Extract the [x, y] coordinate from the center of the cell holding the provided text.  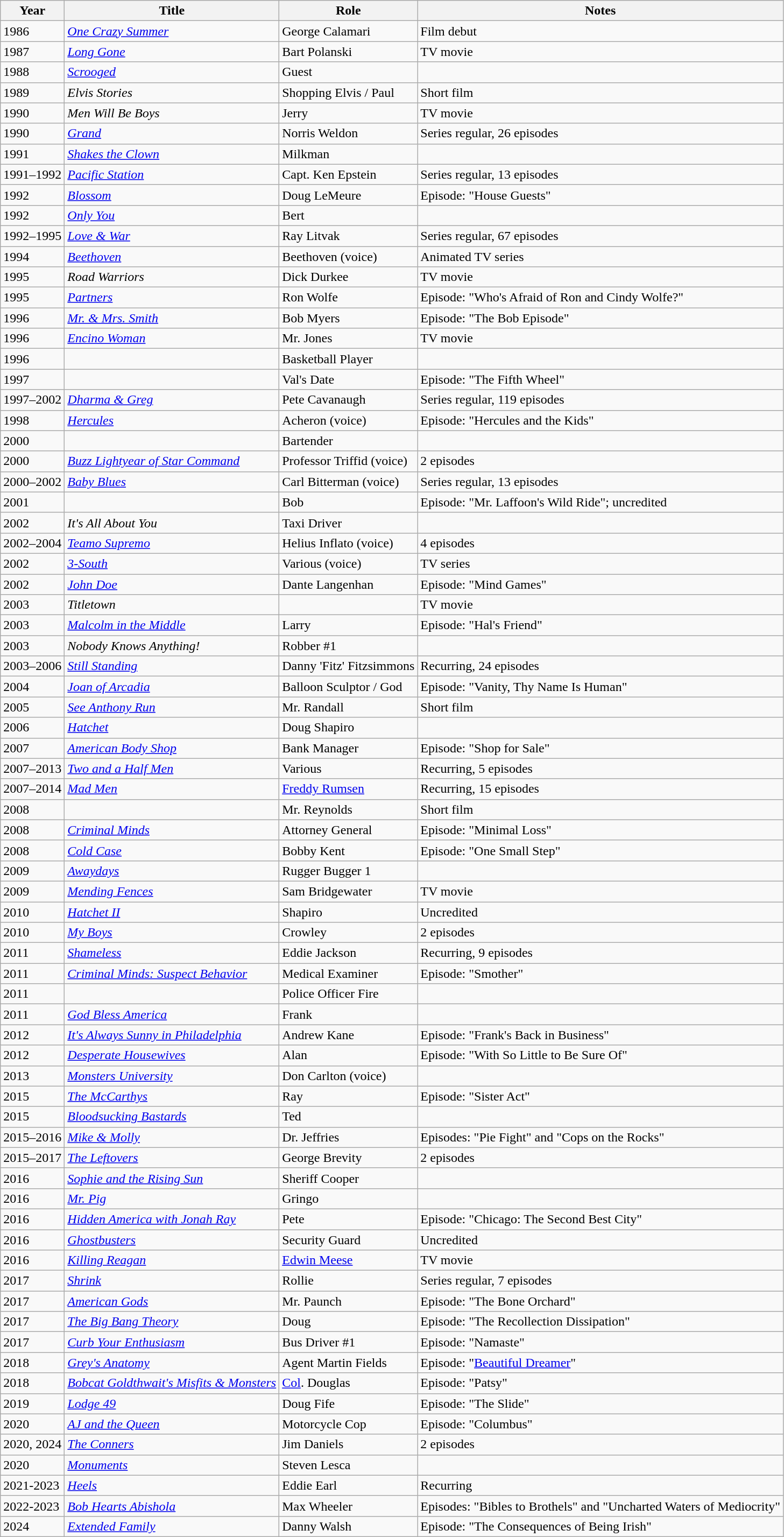
Episode: "Beautiful Dreamer" [601, 1363]
Norris Weldon [349, 133]
The Big Bang Theory [172, 1322]
1998 [32, 420]
Dick Durkee [349, 277]
Mr. Jones [349, 339]
Episode: "Patsy" [601, 1383]
Shrink [172, 1281]
4 episodes [601, 543]
Police Officer Fire [349, 994]
Road Warriors [172, 277]
Bus Driver #1 [349, 1342]
1994 [32, 257]
Doug Fife [349, 1404]
Episode: "Shop for Sale" [601, 748]
Episode: "With So Little to Be Sure Of" [601, 1055]
Two and a Half Men [172, 768]
Grey's Anatomy [172, 1363]
Doug LeMeure [349, 195]
Hercules [172, 420]
Danny 'Fitz' Fitzsimmons [349, 666]
1991 [32, 154]
Helius Inflato (voice) [349, 543]
The Conners [172, 1444]
Basketball Player [349, 359]
Criminal Minds: Suspect Behavior [172, 974]
Ghostbusters [172, 1239]
Acheron (voice) [349, 420]
2005 [32, 707]
Malcolm in the Middle [172, 625]
Bob [349, 502]
Doug Shapiro [349, 728]
Still Standing [172, 666]
Recurring, 9 episodes [601, 953]
Recurring [601, 1485]
Bartender [349, 441]
2003–2006 [32, 666]
Titletown [172, 605]
Role [349, 11]
Episode: "Vanity, Thy Name Is Human" [601, 687]
Sam Bridgewater [349, 891]
Pacific Station [172, 174]
George Calamari [349, 31]
Joan of Arcadia [172, 687]
Rollie [349, 1281]
Milkman [349, 154]
Val's Date [349, 379]
2004 [32, 687]
Security Guard [349, 1239]
2015–2017 [32, 1158]
Crowley [349, 933]
Episode: "The Bone Orchard" [601, 1301]
2021-2023 [32, 1485]
Max Wheeler [349, 1506]
Edwin Meese [349, 1260]
Series regular, 26 episodes [601, 133]
Year [32, 11]
George Brevity [349, 1158]
Bank Manager [349, 748]
Partners [172, 298]
Eddie Earl [349, 1485]
Larry [349, 625]
Baby Blues [172, 482]
Hatchet II [172, 912]
Series regular, 7 episodes [601, 1281]
Ray [349, 1096]
Beethoven [172, 257]
2019 [32, 1404]
Episode: "Hal's Friend" [601, 625]
2007–2013 [32, 768]
Recurring, 24 episodes [601, 666]
Episode: "Columbus" [601, 1424]
Hidden America with Jonah Ray [172, 1219]
Various [349, 768]
One Crazy Summer [172, 31]
God Bless America [172, 1014]
Pete Cavanaugh [349, 400]
Curb Your Enthusiasm [172, 1342]
Mr. & Mrs. Smith [172, 318]
Notes [601, 11]
Sheriff Cooper [349, 1178]
2006 [32, 728]
Teamo Supremo [172, 543]
Monsters University [172, 1076]
Medical Examiner [349, 974]
1991–1992 [32, 174]
Mr. Paunch [349, 1301]
Mr. Reynolds [349, 809]
Pete [349, 1219]
Awaydays [172, 871]
Lodge 49 [172, 1404]
2015–2016 [32, 1137]
Bart Polanski [349, 52]
Doug [349, 1322]
Episode: "The Consequences of Being Irish" [601, 1526]
The Leftovers [172, 1158]
Recurring, 15 episodes [601, 789]
AJ and the Queen [172, 1424]
Freddy Rumsen [349, 789]
Carl Bitterman (voice) [349, 482]
Bert [349, 215]
Blossom [172, 195]
Elvis Stories [172, 93]
American Gods [172, 1301]
Episode: "One Small Step" [601, 850]
Love & War [172, 236]
Dante Langenhan [349, 584]
3-South [172, 563]
Cold Case [172, 850]
Episodes: "Pie Fight" and "Cops on the Rocks" [601, 1137]
TV series [601, 563]
2024 [32, 1526]
Shopping Elvis / Paul [349, 93]
Bob Hearts Abishola [172, 1506]
Dharma & Greg [172, 400]
Shakes the Clown [172, 154]
Taxi Driver [349, 523]
It's All About You [172, 523]
Episode: "Namaste" [601, 1342]
Alan [349, 1055]
Various (voice) [349, 563]
1992–1995 [32, 236]
Episode: "Mind Games" [601, 584]
Mr. Randall [349, 707]
Desperate Housewives [172, 1055]
Episode: "The Fifth Wheel" [601, 379]
Heels [172, 1485]
It's Always Sunny in Philadelphia [172, 1035]
Danny Walsh [349, 1526]
Bloodsucking Bastards [172, 1117]
1989 [32, 93]
Robber #1 [349, 646]
1988 [32, 72]
Nobody Knows Anything! [172, 646]
Film debut [601, 31]
Grand [172, 133]
Bob Myers [349, 318]
Extended Family [172, 1526]
My Boys [172, 933]
Andrew Kane [349, 1035]
2007 [32, 748]
Motorcycle Cop [349, 1424]
See Anthony Run [172, 707]
Don Carlton (voice) [349, 1076]
Episode: "Mr. Laffoon's Wild Ride"; uncredited [601, 502]
Episode: "Smother" [601, 974]
John Doe [172, 584]
2007–2014 [32, 789]
Capt. Ken Epstein [349, 174]
Monuments [172, 1465]
Rugger Bugger 1 [349, 871]
Bobcat Goldthwait's Misfits & Monsters [172, 1383]
Long Gone [172, 52]
The McCarthys [172, 1096]
2020, 2024 [32, 1444]
Buzz Lightyear of Star Command [172, 461]
Episode: "Hercules and the Kids" [601, 420]
Bobby Kent [349, 850]
Jim Daniels [349, 1444]
2000–2002 [32, 482]
Scrooged [172, 72]
Episode: "The Slide" [601, 1404]
Recurring, 5 episodes [601, 768]
2001 [32, 502]
Jerry [349, 113]
Mike & Molly [172, 1137]
Ray Litvak [349, 236]
Dr. Jeffries [349, 1137]
Only You [172, 215]
Steven Lesca [349, 1465]
Hatchet [172, 728]
Gringo [349, 1198]
Attorney General [349, 830]
Frank [349, 1014]
Balloon Sculptor / God [349, 687]
Title [172, 11]
Episode: "Chicago: The Second Best City" [601, 1219]
Ted [349, 1117]
Guest [349, 72]
Episode: "House Guests" [601, 195]
Episodes: "Bibles to Brothels" and "Uncharted Waters of Mediocrity" [601, 1506]
1997 [32, 379]
Mr. Pig [172, 1198]
Killing Reagan [172, 1260]
Agent Martin Fields [349, 1363]
American Body Shop [172, 748]
1987 [32, 52]
2022-2023 [32, 1506]
Sophie and the Rising Sun [172, 1178]
Mending Fences [172, 891]
Episode: "Who's Afraid of Ron and Cindy Wolfe?" [601, 298]
Series regular, 67 episodes [601, 236]
Encino Woman [172, 339]
1986 [32, 31]
Episode: "Sister Act" [601, 1096]
Men Will Be Boys [172, 113]
Episode: "Minimal Loss" [601, 830]
Shameless [172, 953]
Shapiro [349, 912]
2013 [32, 1076]
Eddie Jackson [349, 953]
1997–2002 [32, 400]
Beethoven (voice) [349, 257]
Professor Triffid (voice) [349, 461]
Criminal Minds [172, 830]
2002–2004 [32, 543]
Animated TV series [601, 257]
Episode: "The Bob Episode" [601, 318]
Episode: "Frank's Back in Business" [601, 1035]
Ron Wolfe [349, 298]
Mad Men [172, 789]
Episode: "The Recollection Dissipation" [601, 1322]
Col. Douglas [349, 1383]
Series regular, 119 episodes [601, 400]
